Extract the [X, Y] coordinate from the center of the cell holding the provided text.  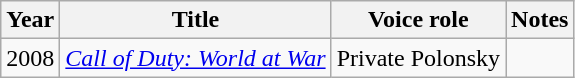
Title [196, 20]
Voice role [418, 20]
Call of Duty: World at War [196, 58]
Private Polonsky [418, 58]
Notes [540, 20]
Year [30, 20]
2008 [30, 58]
